Capture the cell that displays the provided text and extract its (x, y) central coordinate. 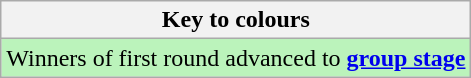
Winners of first round advanced to group stage (236, 58)
Key to colours (236, 20)
